Search for the cell housing the specified text and yield its (x, y) center coordinate. 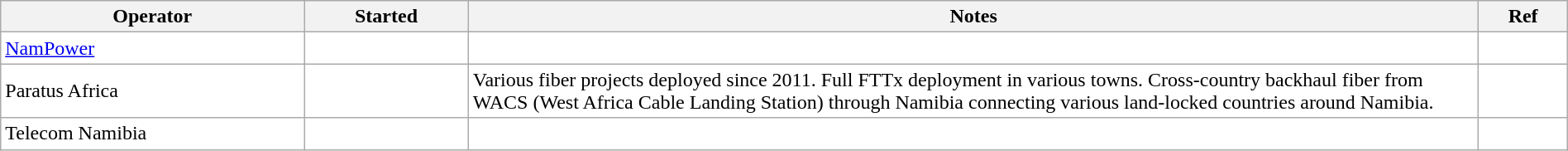
NamPower (152, 48)
Telecom Namibia (152, 134)
Started (386, 17)
Operator (152, 17)
Notes (973, 17)
Ref (1523, 17)
Paratus Africa (152, 91)
